Find where the given text appears and provide that cell's center as [x, y] coordinate. 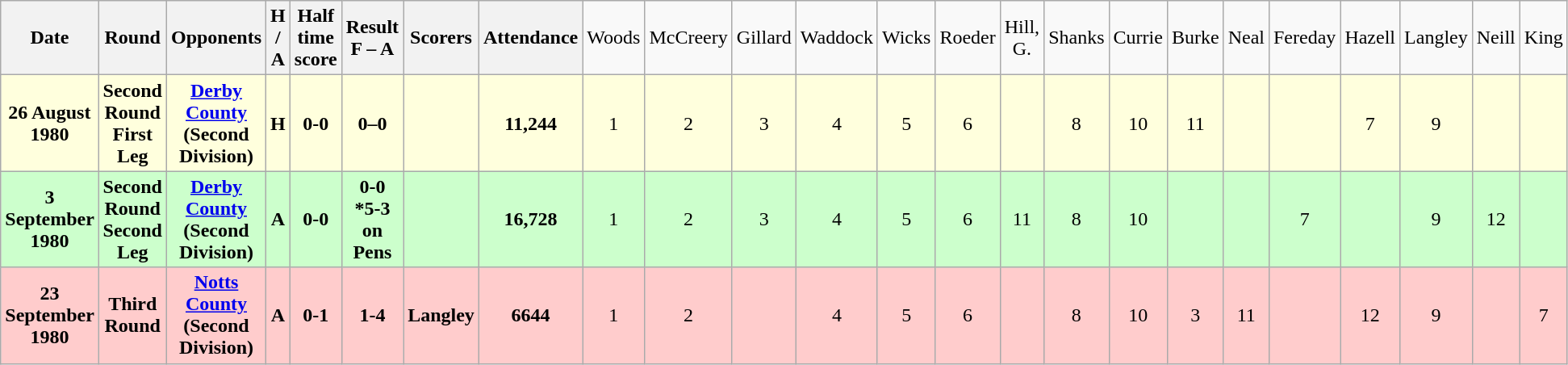
King [1543, 38]
11,244 [530, 123]
26 August 1980 [50, 123]
Attendance [530, 38]
Round [132, 38]
Waddock [836, 38]
Third Round [132, 315]
3 September 1980 [50, 220]
Wicks [905, 38]
Shanks [1077, 38]
Neill [1496, 38]
ResultF – A [372, 38]
Neal [1246, 38]
0-1 [316, 315]
Date [50, 38]
Fereday [1304, 38]
6644 [530, 315]
1-4 [372, 315]
Scorers [441, 38]
Gillard [763, 38]
Currie [1138, 38]
Notts County (Second Division) [216, 315]
Hill, G. [1022, 38]
Opponents [216, 38]
0-0 *5-3 on Pens [372, 220]
Second Round First Leg [132, 123]
H / A [278, 38]
16,728 [530, 220]
H [278, 123]
Burke [1195, 38]
Hazell [1370, 38]
0–0 [372, 123]
Half time score [316, 38]
Second Round Second Leg [132, 220]
McCreery [688, 38]
23 September 1980 [50, 315]
Woods [613, 38]
Roeder [968, 38]
